Provide the (X, Y) coordinate of the cell's center where the given text is located.  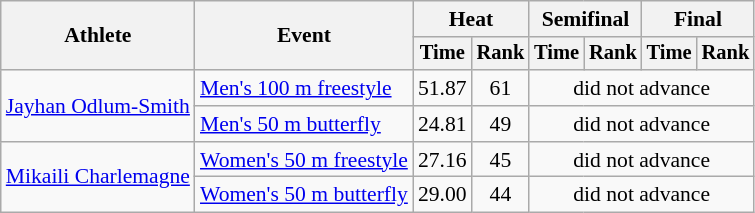
61 (501, 88)
Semifinal (585, 19)
49 (501, 124)
Event (304, 36)
27.16 (442, 160)
24.81 (442, 124)
45 (501, 160)
Jayhan Odlum-Smith (98, 106)
44 (501, 195)
Mikaili Charlemagne (98, 178)
Final (698, 19)
Women's 50 m butterfly (304, 195)
29.00 (442, 195)
Heat (471, 19)
Athlete (98, 36)
Women's 50 m freestyle (304, 160)
51.87 (442, 88)
Men's 50 m butterfly (304, 124)
Men's 100 m freestyle (304, 88)
